Return the [X, Y] coordinate for the center point of the cell that contains the specified text.  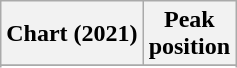
Chart (2021) [72, 34]
Peakposition [189, 34]
